Pinpoint the cell where the given text exists, returning its [X, Y] midpoint coordinate. 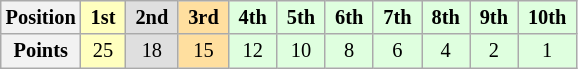
10 [301, 51]
5th [301, 17]
3rd [203, 17]
1 [547, 51]
4th [253, 17]
10th [547, 17]
8th [446, 17]
Position [41, 17]
9th [494, 17]
12 [253, 51]
4 [446, 51]
25 [104, 51]
18 [152, 51]
2nd [152, 17]
6 [397, 51]
Points [41, 51]
8 [349, 51]
15 [203, 51]
1st [104, 17]
6th [349, 17]
7th [397, 17]
2 [494, 51]
